Find where the given text appears and provide that cell's center as [x, y] coordinate. 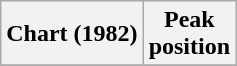
Peakposition [189, 34]
Chart (1982) [72, 34]
